Return the (X, Y) coordinate for the center point of the cell that contains the specified text.  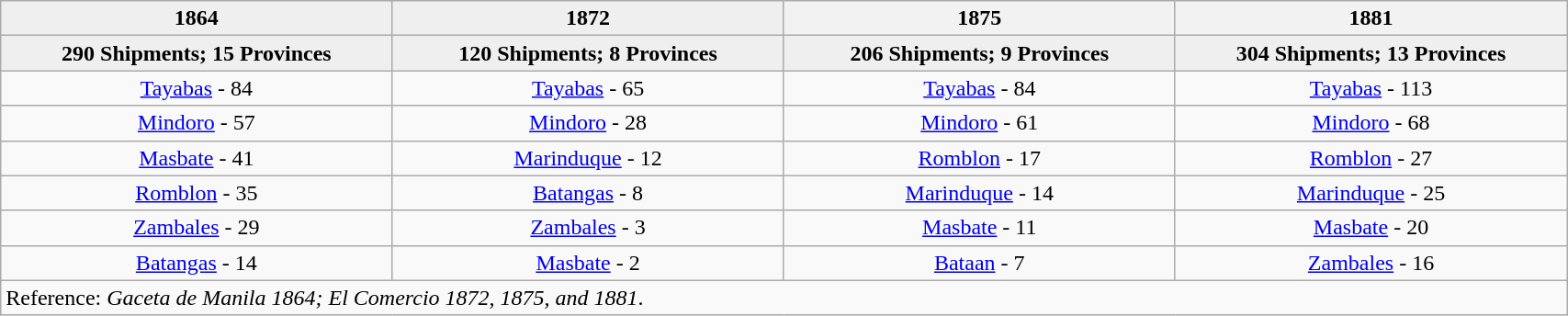
Zambales - 3 (588, 228)
206 Shipments; 9 Provinces (979, 53)
Reference: Gaceta de Manila 1864; El Comercio 1872, 1875, and 1881. (784, 298)
Mindoro - 57 (197, 123)
Romblon - 35 (197, 193)
304 Shipments; 13 Provinces (1371, 53)
Marinduque - 14 (979, 193)
Romblon - 17 (979, 158)
Masbate - 20 (1371, 228)
1875 (979, 18)
Masbate - 11 (979, 228)
Mindoro - 28 (588, 123)
120 Shipments; 8 Provinces (588, 53)
Bataan - 7 (979, 263)
Mindoro - 61 (979, 123)
Marinduque - 12 (588, 158)
Marinduque - 25 (1371, 193)
Zambales - 29 (197, 228)
Batangas - 14 (197, 263)
Masbate - 41 (197, 158)
Tayabas - 113 (1371, 88)
Romblon - 27 (1371, 158)
1864 (197, 18)
Tayabas - 65 (588, 88)
1881 (1371, 18)
Mindoro - 68 (1371, 123)
Masbate - 2 (588, 263)
Zambales - 16 (1371, 263)
290 Shipments; 15 Provinces (197, 53)
1872 (588, 18)
Batangas - 8 (588, 193)
